Return [x, y] of the center of cell containing provided text 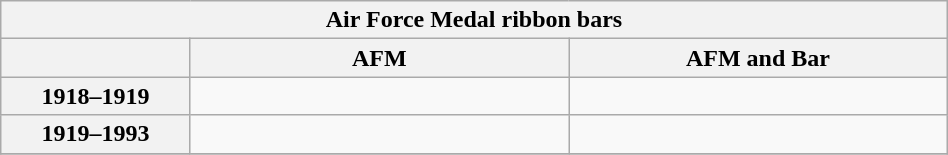
1919–1993 [96, 134]
Air Force Medal ribbon bars [474, 20]
AFM [380, 58]
1918–1919 [96, 96]
AFM and Bar [758, 58]
